Search for the cell housing the specified text and yield its (x, y) center coordinate. 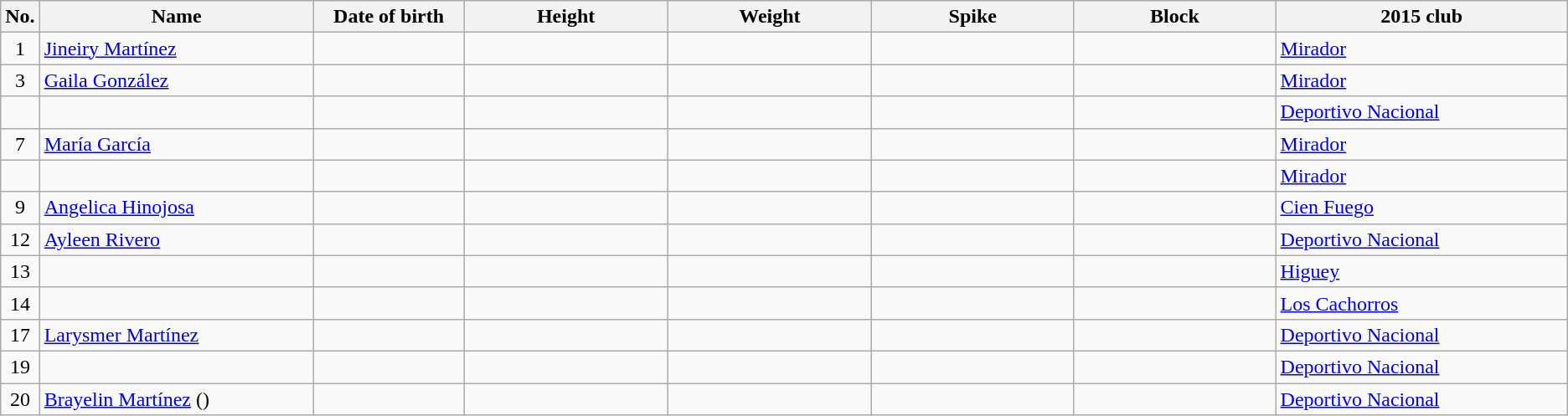
Los Cachorros (1421, 303)
María García (176, 144)
1 (20, 49)
Jineiry Martínez (176, 49)
7 (20, 144)
Ayleen Rivero (176, 239)
Larysmer Martínez (176, 335)
No. (20, 17)
3 (20, 80)
Angelica Hinojosa (176, 208)
2015 club (1421, 17)
20 (20, 399)
Block (1174, 17)
Cien Fuego (1421, 208)
Weight (770, 17)
9 (20, 208)
Spike (973, 17)
Brayelin Martínez () (176, 399)
Gaila González (176, 80)
14 (20, 303)
12 (20, 239)
13 (20, 271)
Date of birth (389, 17)
19 (20, 367)
Higuey (1421, 271)
Height (566, 17)
Name (176, 17)
17 (20, 335)
